For the text-containing cell, return its midpoint in [x, y] coordinate format. 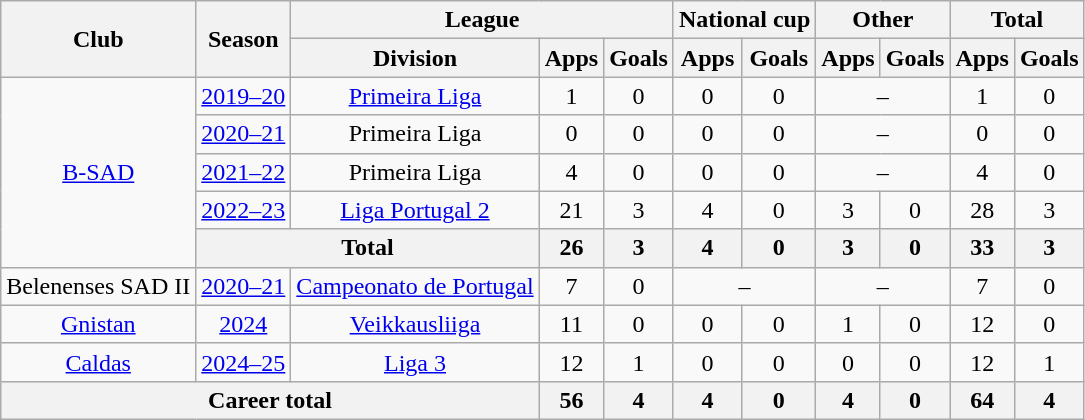
33 [982, 248]
11 [571, 324]
Belenenses SAD II [98, 286]
2022–23 [244, 210]
Career total [270, 400]
2024–25 [244, 362]
26 [571, 248]
Season [244, 39]
64 [982, 400]
Liga Portugal 2 [415, 210]
League [482, 20]
Gnistan [98, 324]
Veikkausliiga [415, 324]
2024 [244, 324]
Division [415, 58]
21 [571, 210]
Caldas [98, 362]
56 [571, 400]
Other [883, 20]
Liga 3 [415, 362]
Campeonato de Portugal [415, 286]
Club [98, 39]
National cup [744, 20]
28 [982, 210]
B-SAD [98, 172]
2021–22 [244, 172]
2019–20 [244, 96]
